Return (x, y) of the center of cell containing provided text 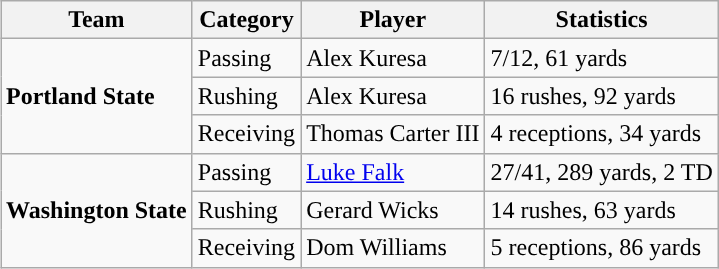
Team (96, 20)
14 rushes, 63 yards (602, 210)
16 rushes, 92 yards (602, 96)
Washington State (96, 210)
27/41, 289 yards, 2 TD (602, 172)
7/12, 61 yards (602, 58)
Portland State (96, 96)
Luke Falk (393, 172)
Statistics (602, 20)
Player (393, 20)
5 receptions, 86 yards (602, 248)
Gerard Wicks (393, 210)
4 receptions, 34 yards (602, 134)
Dom Williams (393, 248)
Category (246, 20)
Thomas Carter III (393, 134)
